Provide the [X, Y] coordinate of the cell's center where the given text is located.  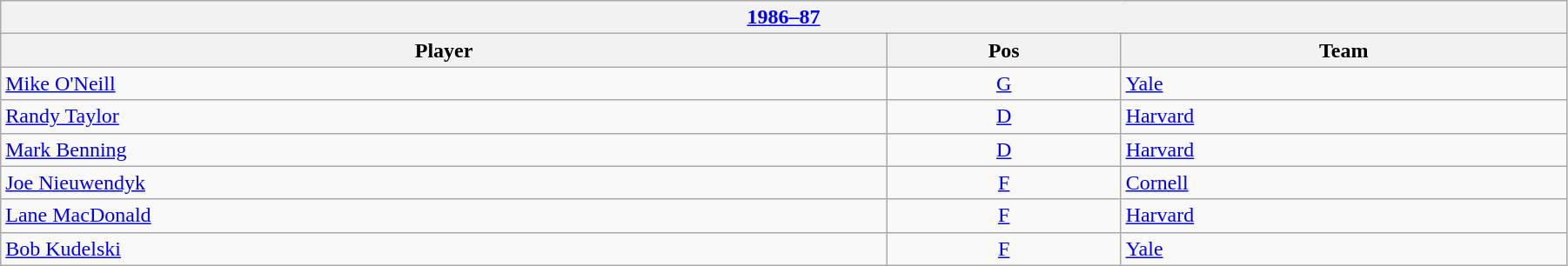
Mike O'Neill [444, 83]
Player [444, 50]
Lane MacDonald [444, 216]
Team [1344, 50]
Pos [1004, 50]
Joe Nieuwendyk [444, 183]
Bob Kudelski [444, 249]
1986–87 [784, 17]
Cornell [1344, 183]
G [1004, 83]
Randy Taylor [444, 116]
Mark Benning [444, 150]
